Extract the [X, Y] coordinate from the center of the cell holding the provided text.  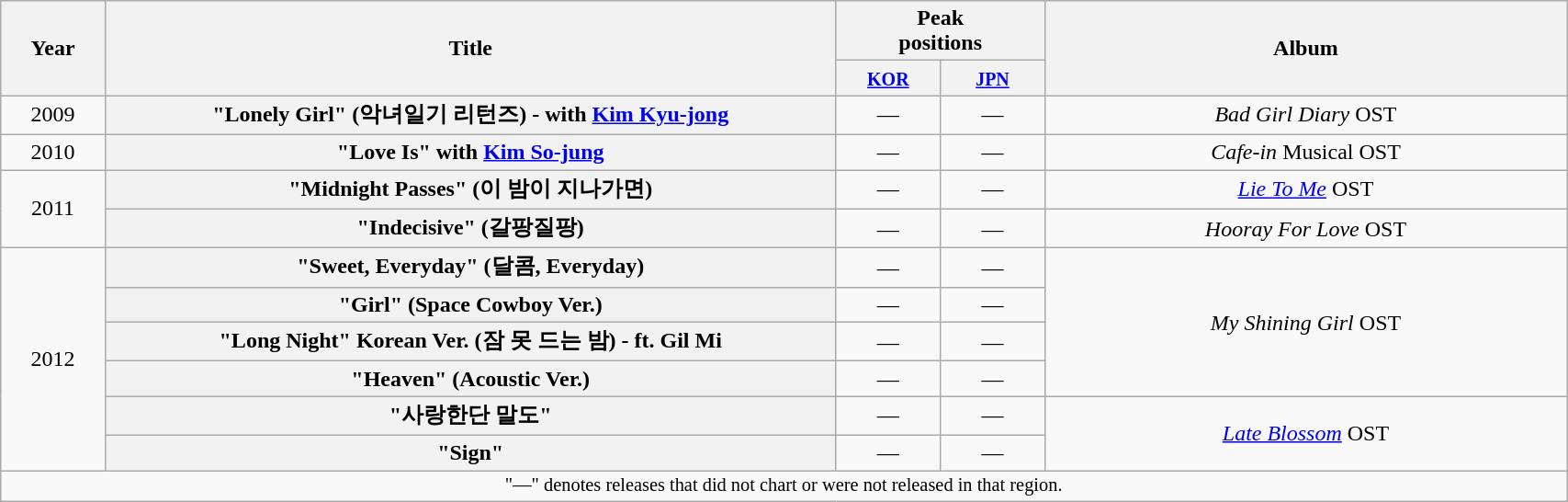
2010 [53, 152]
"Sweet, Everyday" (달콤, Everyday) [470, 268]
Cafe-in Musical OST [1305, 152]
2012 [53, 359]
Album [1305, 48]
"사랑한단 말도" [470, 416]
Lie To Me OST [1305, 189]
"Indecisive" (갈팡질팡) [470, 228]
"Heaven" (Acoustic Ver.) [470, 379]
Bad Girl Diary OST [1305, 116]
"Lonely Girl" (악녀일기 리턴즈) - with Kim Kyu-jong [470, 116]
"Long Night" Korean Ver. (잠 못 드는 밤) - ft. Gil Mi [470, 342]
My Shining Girl OST [1305, 322]
"—" denotes releases that did not chart or were not released in that region. [784, 486]
2011 [53, 208]
Late Blossom OST [1305, 434]
"Sign" [470, 452]
KOR [888, 78]
"Girl" (Space Cowboy Ver.) [470, 304]
JPN [993, 78]
Hooray For Love OST [1305, 228]
Year [53, 48]
"Love Is" with Kim So-jung [470, 152]
"Midnight Passes" (이 밤이 지나가면) [470, 189]
2009 [53, 116]
Title [470, 48]
Peakpositions [941, 31]
